Scan for the cell matching the given text and deliver its (x, y) coordinate at center. 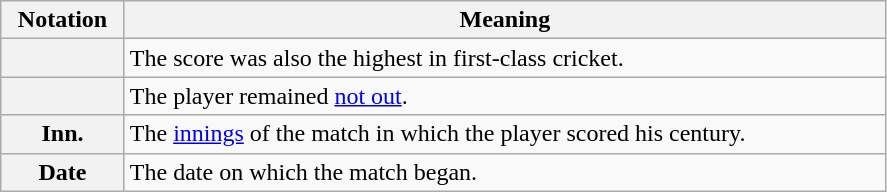
Notation (63, 20)
The player remained not out. (504, 96)
The innings of the match in which the player scored his century. (504, 134)
Date (63, 172)
The score was also the highest in first-class cricket. (504, 58)
The date on which the match began. (504, 172)
Meaning (504, 20)
Inn. (63, 134)
